Search for the cell housing the specified text and yield its (x, y) center coordinate. 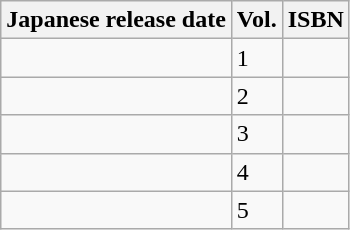
1 (256, 58)
3 (256, 134)
ISBN (316, 20)
4 (256, 172)
Japanese release date (116, 20)
2 (256, 96)
5 (256, 210)
Vol. (256, 20)
